Return the (x, y) coordinate for the center point of the cell that contains the specified text.  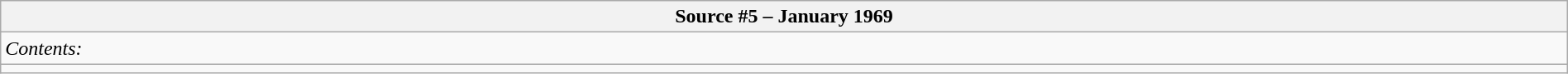
Contents: (784, 48)
Source #5 – January 1969 (784, 17)
